Output the (x, y) coordinate of the center of the cell containing the given text.  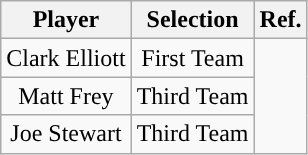
Joe Stewart (66, 134)
Matt Frey (66, 96)
Selection (192, 20)
Clark Elliott (66, 58)
Ref. (280, 20)
Player (66, 20)
First Team (192, 58)
